Identify which cell holds the provided text, then report its [X, Y] central coordinate. 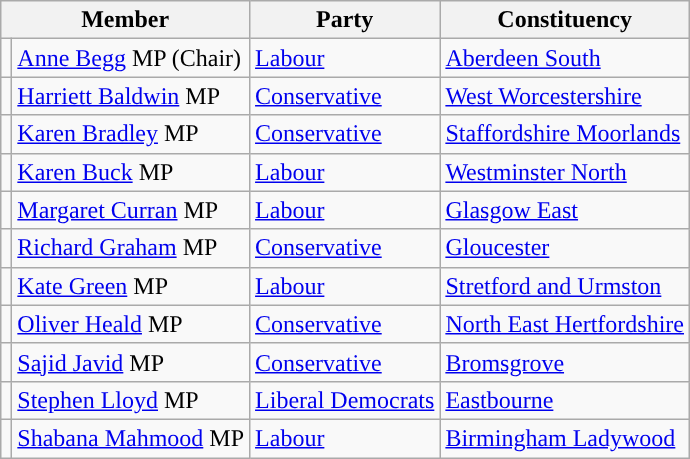
Karen Buck MP [131, 172]
Liberal Democrats [345, 400]
Shabana Mahmood MP [131, 438]
Gloucester [565, 248]
Oliver Heald MP [131, 324]
Party [345, 20]
North East Hertfordshire [565, 324]
Glasgow East [565, 210]
Westminster North [565, 172]
Stretford and Urmston [565, 286]
West Worcestershire [565, 96]
Birmingham Ladywood [565, 438]
Member [126, 20]
Eastbourne [565, 400]
Margaret Curran MP [131, 210]
Stephen Lloyd MP [131, 400]
Aberdeen South [565, 58]
Anne Begg MP (Chair) [131, 58]
Kate Green MP [131, 286]
Richard Graham MP [131, 248]
Harriett Baldwin MP [131, 96]
Karen Bradley MP [131, 134]
Staffordshire Moorlands [565, 134]
Constituency [565, 20]
Sajid Javid MP [131, 362]
Bromsgrove [565, 362]
